Determine the (X, Y) coordinate at the center of the cell enclosing the given text.  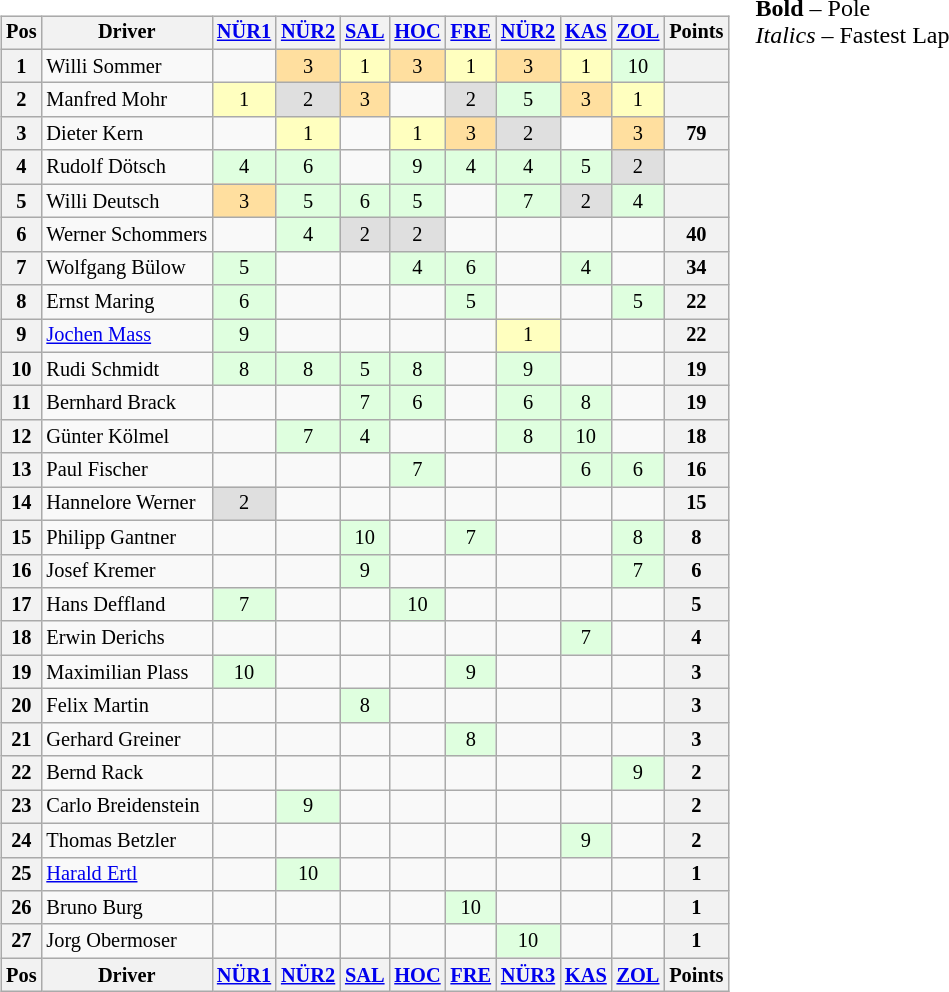
Bruno Burg (126, 908)
NÜR3 (528, 975)
Wolfgang Bülow (126, 268)
Bernhard Brack (126, 403)
Erwin Derichs (126, 638)
Ernst Maring (126, 302)
Willi Deutsch (126, 201)
Manfred Mohr (126, 100)
12 (21, 437)
Gerhard Greiner (126, 739)
Josef Kremer (126, 571)
Felix Martin (126, 706)
Hans Deffland (126, 605)
20 (21, 706)
Maximilian Plass (126, 672)
25 (21, 874)
Günter Kölmel (126, 437)
Jochen Mass (126, 336)
34 (696, 268)
Werner Schommers (126, 235)
Carlo Breidenstein (126, 807)
Rudi Schmidt (126, 369)
Willi Sommer (126, 66)
Jorg Obermoser (126, 941)
79 (696, 134)
Rudolf Dötsch (126, 167)
Thomas Betzler (126, 840)
40 (696, 235)
Dieter Kern (126, 134)
Bernd Rack (126, 773)
Philipp Gantner (126, 537)
Harald Ertl (126, 874)
14 (21, 504)
17 (21, 605)
23 (21, 807)
Hannelore Werner (126, 504)
24 (21, 840)
26 (21, 908)
Paul Fischer (126, 470)
21 (21, 739)
11 (21, 403)
27 (21, 941)
13 (21, 470)
